Search for the cell housing the specified text and yield its [x, y] center coordinate. 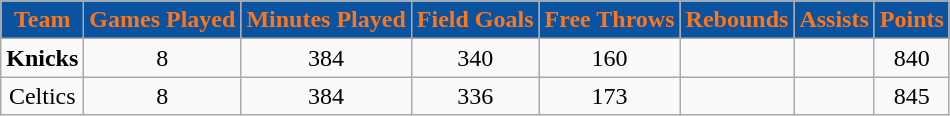
336 [475, 96]
160 [610, 58]
Free Throws [610, 20]
Team [42, 20]
340 [475, 58]
Field Goals [475, 20]
Rebounds [737, 20]
845 [912, 96]
Minutes Played [326, 20]
840 [912, 58]
Points [912, 20]
Celtics [42, 96]
Games Played [162, 20]
Knicks [42, 58]
173 [610, 96]
Assists [834, 20]
